Identify which cell holds the provided text, then report its (x, y) central coordinate. 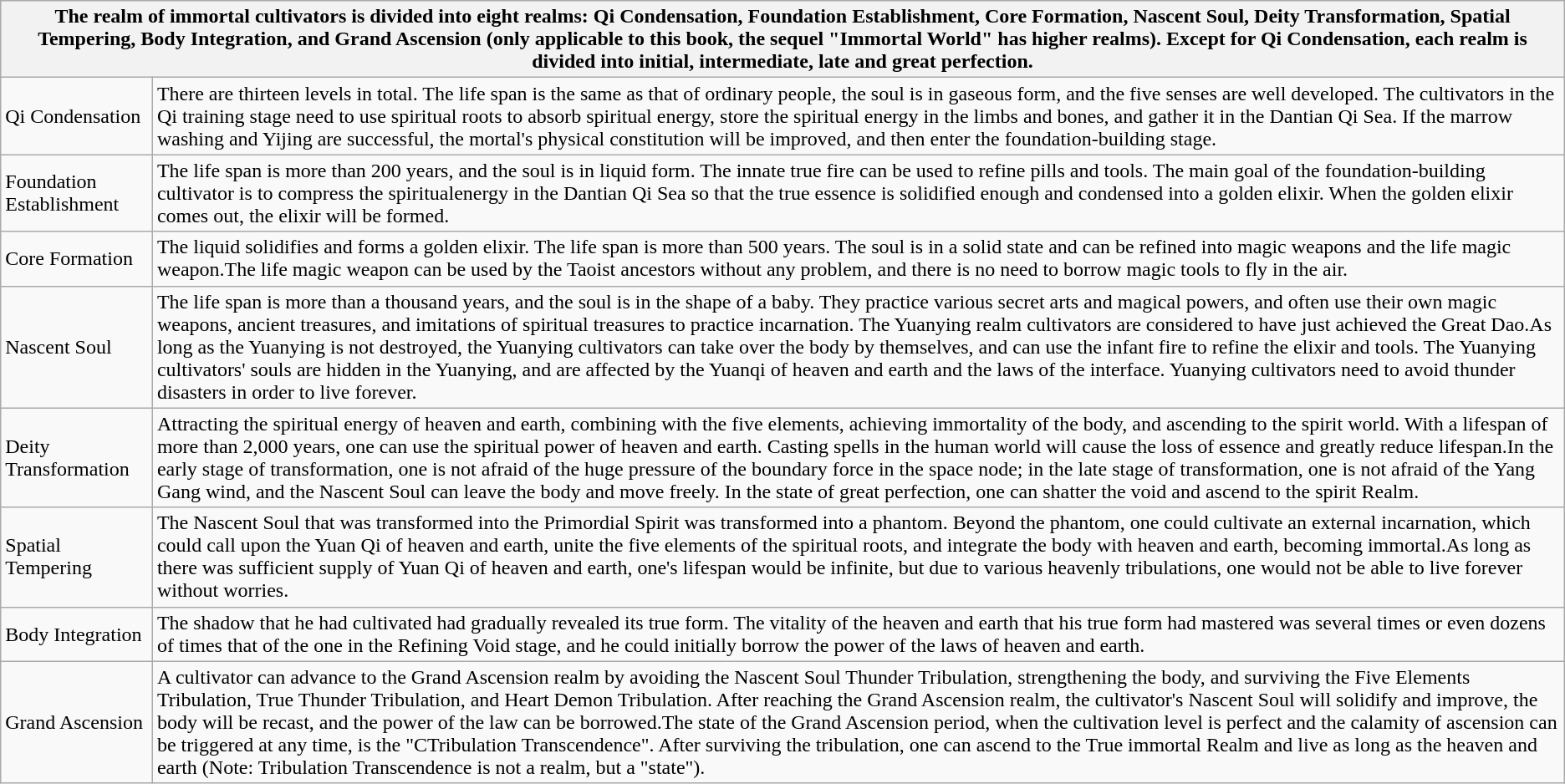
Nascent Soul (77, 347)
Qi Condensation (77, 116)
Grand Ascension (77, 722)
Foundation Establishment (77, 193)
Deity Transformation (77, 458)
Body Integration (77, 634)
Core Formation (77, 259)
Spatial Tempering (77, 557)
